Return [X, Y] of the center of cell containing provided text 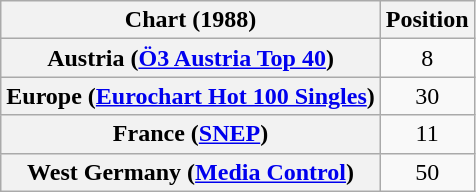
Position [427, 20]
West Germany (Media Control) [191, 172]
8 [427, 58]
France (SNEP) [191, 134]
Chart (1988) [191, 20]
50 [427, 172]
Europe (Eurochart Hot 100 Singles) [191, 96]
30 [427, 96]
11 [427, 134]
Austria (Ö3 Austria Top 40) [191, 58]
